Search for the cell housing the specified text and yield its [X, Y] center coordinate. 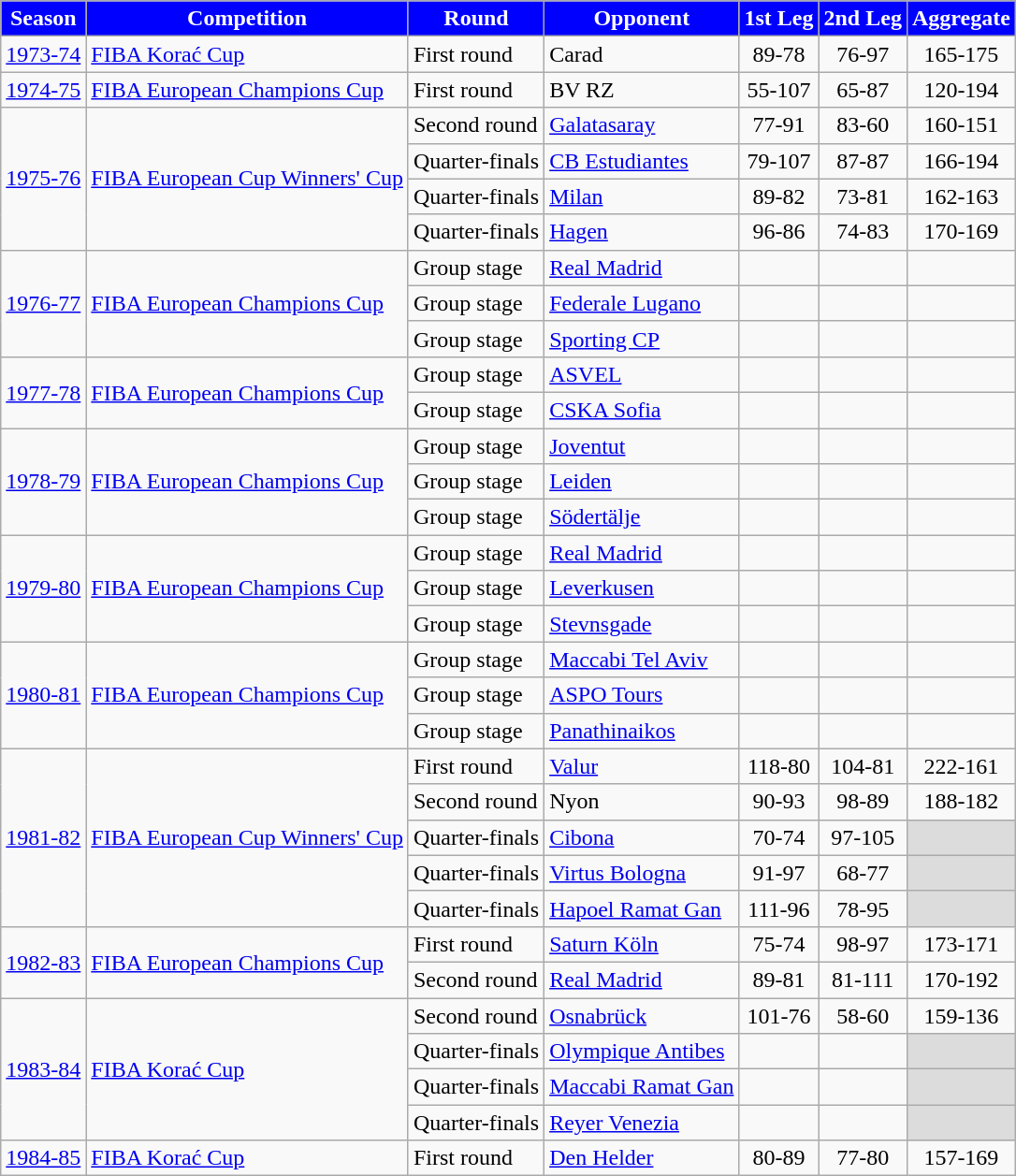
75-74 [778, 944]
96-86 [778, 232]
58-60 [863, 1015]
170-192 [961, 980]
165-175 [961, 54]
1984-85 [43, 1158]
Panathinaikos [642, 731]
98-89 [863, 802]
1977-78 [43, 392]
1976-77 [43, 303]
CB Estudiantes [642, 161]
101-76 [778, 1015]
79-107 [778, 161]
222-161 [961, 766]
1973-74 [43, 54]
Hagen [642, 232]
Olympique Antibes [642, 1052]
91-97 [778, 873]
111-96 [778, 908]
1979-80 [43, 588]
166-194 [961, 161]
83-60 [863, 125]
Milan [642, 196]
65-87 [863, 90]
Hapoel Ramat Gan [642, 908]
1975-76 [43, 179]
104-81 [863, 766]
Opponent [642, 19]
73-81 [863, 196]
89-81 [778, 980]
81-111 [863, 980]
Den Helder [642, 1158]
BV RZ [642, 90]
1978-79 [43, 482]
1980-81 [43, 695]
Stevnsgade [642, 624]
76-97 [863, 54]
Virtus Bologna [642, 873]
1982-83 [43, 962]
Reyer Venezia [642, 1123]
Saturn Köln [642, 944]
87-87 [863, 161]
Osnabrück [642, 1015]
173-171 [961, 944]
78-95 [863, 908]
188-182 [961, 802]
89-82 [778, 196]
70-74 [778, 837]
CSKA Sofia [642, 410]
Södertälje [642, 517]
1974-75 [43, 90]
Competition [247, 19]
157-169 [961, 1158]
2nd Leg [863, 19]
160-151 [961, 125]
Carad [642, 54]
159-136 [961, 1015]
ASVEL [642, 374]
Sporting CP [642, 339]
55-107 [778, 90]
162-163 [961, 196]
Valur [642, 766]
Season [43, 19]
98-97 [863, 944]
Galatasaray [642, 125]
Joventut [642, 446]
Round [475, 19]
1st Leg [778, 19]
90-93 [778, 802]
1981-82 [43, 837]
77-91 [778, 125]
Maccabi Ramat Gan [642, 1087]
120-194 [961, 90]
Federale Lugano [642, 303]
Cibona [642, 837]
Leverkusen [642, 588]
1983-84 [43, 1068]
170-169 [961, 232]
68-77 [863, 873]
Maccabi Tel Aviv [642, 660]
80-89 [778, 1158]
74-83 [863, 232]
118-80 [778, 766]
97-105 [863, 837]
Aggregate [961, 19]
ASPO Tours [642, 695]
89-78 [778, 54]
77-80 [863, 1158]
Leiden [642, 482]
Nyon [642, 802]
